Locate the cell with the specified text and output its (X, Y) center coordinate. 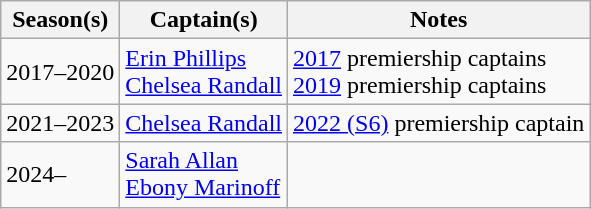
2024– (60, 174)
2017–2020 (60, 72)
2021–2023 (60, 123)
Erin PhillipsChelsea Randall (204, 72)
Sarah AllanEbony Marinoff (204, 174)
2022 (S6) premiership captain (439, 123)
2017 premiership captains2019 premiership captains (439, 72)
Season(s) (60, 20)
Notes (439, 20)
Captain(s) (204, 20)
Chelsea Randall (204, 123)
